Find where the given text appears and provide that cell's center as (X, Y) coordinate. 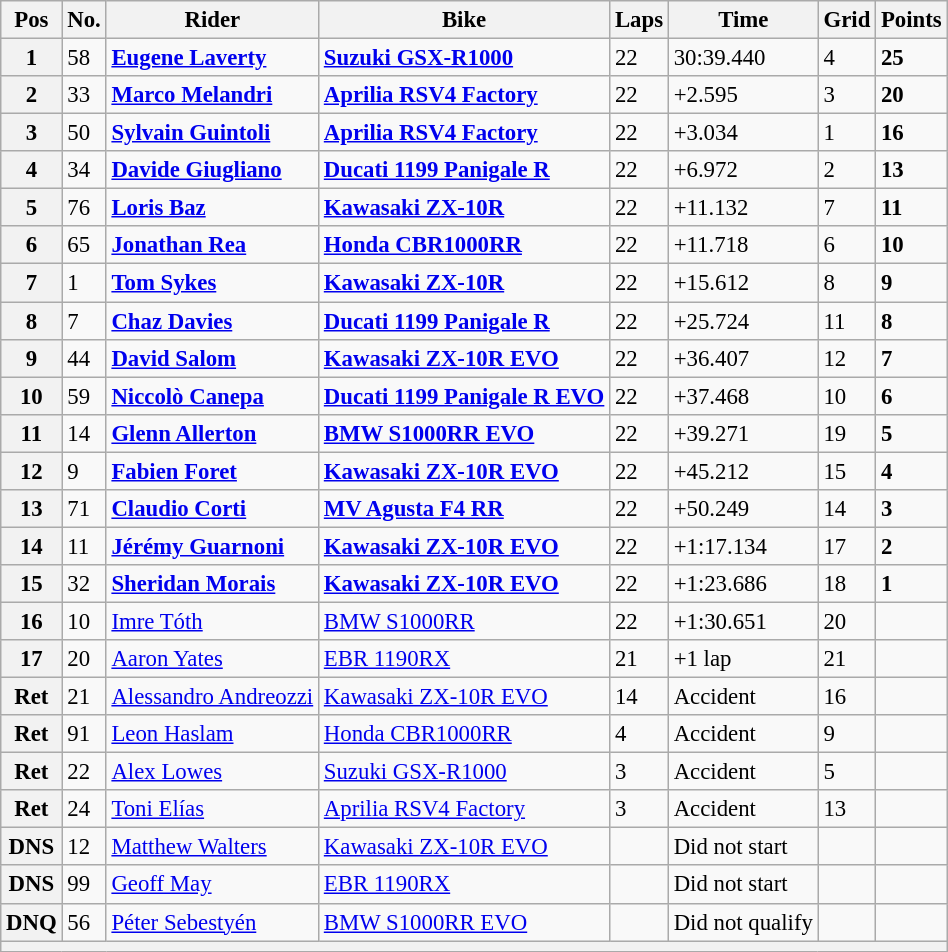
Bike (464, 20)
Points (912, 20)
David Salom (212, 358)
Grid (846, 20)
71 (84, 509)
56 (84, 922)
18 (846, 584)
Did not qualify (743, 922)
+25.724 (743, 321)
Rider (212, 20)
+37.468 (743, 396)
34 (84, 170)
+1:30.651 (743, 621)
+1:23.686 (743, 584)
Jonathan Rea (212, 245)
30:39.440 (743, 58)
DNQ (32, 922)
Alex Lowes (212, 772)
Aaron Yates (212, 659)
+6.972 (743, 170)
Geoff May (212, 885)
MV Agusta F4 RR (464, 509)
59 (84, 396)
Eugene Laverty (212, 58)
25 (912, 58)
19 (846, 433)
Niccolò Canepa (212, 396)
Toni Elías (212, 809)
Ducati 1199 Panigale R EVO (464, 396)
24 (84, 809)
33 (84, 95)
+39.271 (743, 433)
Imre Tóth (212, 621)
+1:17.134 (743, 546)
Chaz Davies (212, 321)
Matthew Walters (212, 847)
+11.718 (743, 245)
Leon Haslam (212, 734)
Jérémy Guarnoni (212, 546)
Tom Sykes (212, 283)
65 (84, 245)
+2.595 (743, 95)
Time (743, 20)
99 (84, 885)
44 (84, 358)
32 (84, 584)
91 (84, 734)
Loris Baz (212, 208)
Pos (32, 20)
50 (84, 133)
No. (84, 20)
Sylvain Guintoli (212, 133)
+15.612 (743, 283)
+1 lap (743, 659)
Laps (640, 20)
Alessandro Andreozzi (212, 697)
BMW S1000RR (464, 621)
Sheridan Morais (212, 584)
+45.212 (743, 471)
+50.249 (743, 509)
Marco Melandri (212, 95)
Péter Sebestyén (212, 922)
76 (84, 208)
Davide Giugliano (212, 170)
+3.034 (743, 133)
58 (84, 58)
Claudio Corti (212, 509)
+11.132 (743, 208)
Glenn Allerton (212, 433)
Fabien Foret (212, 471)
+36.407 (743, 358)
